Locate the cell with the specified text and output its [X, Y] center coordinate. 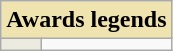
Awards legends [86, 20]
